Search for the cell housing the specified text and yield its (x, y) center coordinate. 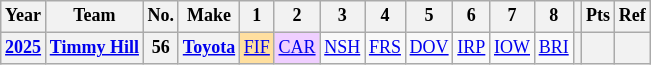
BRI (554, 48)
4 (386, 16)
Year (24, 16)
FIF (256, 48)
Team (94, 16)
NSH (342, 48)
1 (256, 16)
2025 (24, 48)
DOV (429, 48)
FRS (386, 48)
Pts (598, 16)
8 (554, 16)
No. (160, 16)
CAR (297, 48)
IOW (512, 48)
Timmy Hill (94, 48)
3 (342, 16)
56 (160, 48)
Toyota (208, 48)
7 (512, 16)
5 (429, 16)
2 (297, 16)
6 (472, 16)
IRP (472, 48)
Ref (632, 16)
Make (208, 16)
